From the cell containing the given text, extract its center point as [x, y] coordinate. 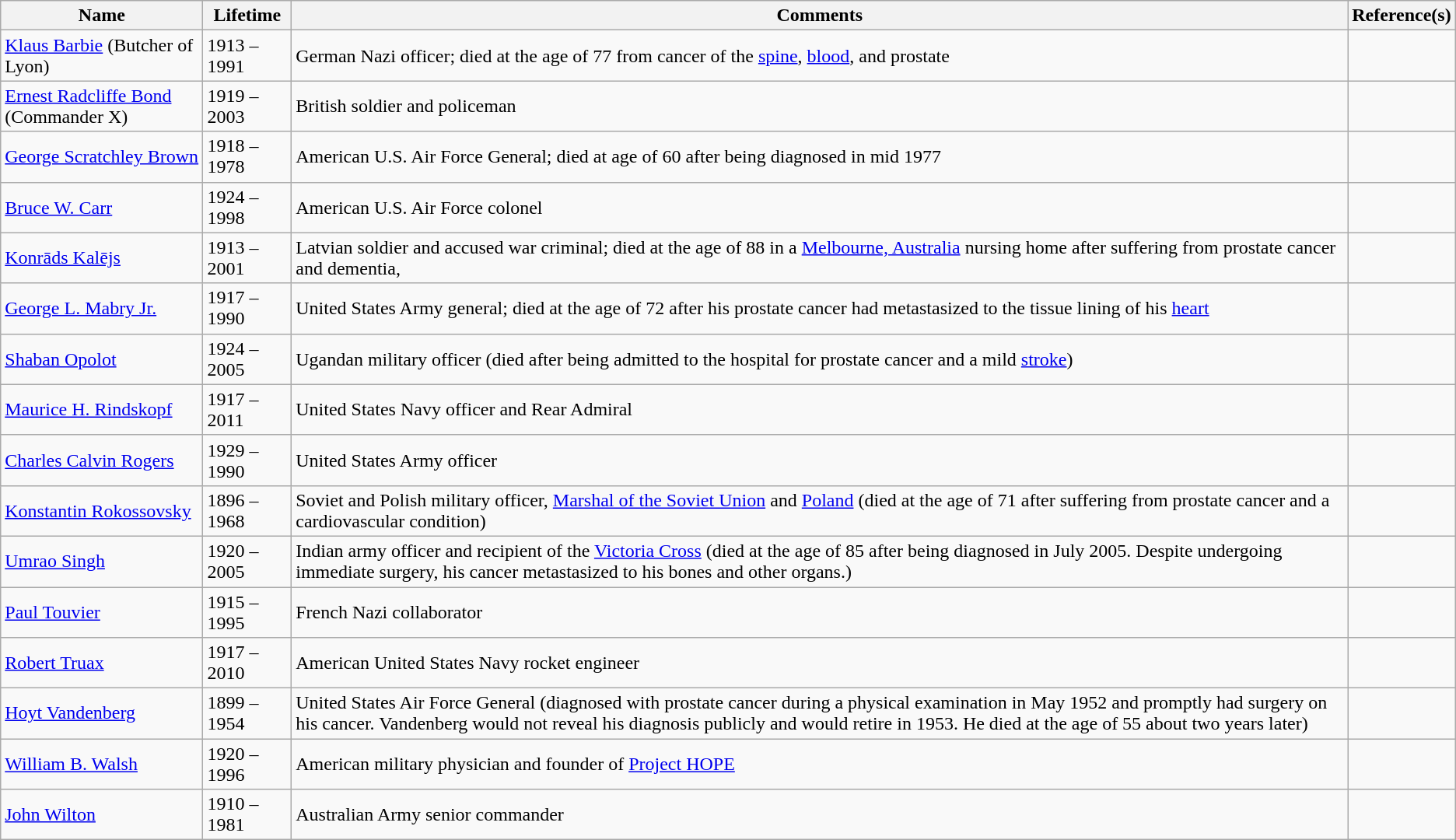
1917 – 2011 [247, 409]
1920 – 2005 [247, 562]
United States Army officer [820, 460]
United States Army general; died at the age of 72 after his prostate cancer had metastasized to the tissue lining of his heart [820, 308]
Shaban Opolot [102, 359]
American military physician and founder of Project HOPE [820, 764]
1919 – 2003 [247, 106]
Reference(s) [1402, 16]
Klaus Barbie (Butcher of Lyon) [102, 56]
John Wilton [102, 815]
Ugandan military officer (died after being admitted to the hospital for prostate cancer and a mild stroke) [820, 359]
1913 – 1991 [247, 56]
1917 – 2010 [247, 663]
Konstantin Rokossovsky [102, 510]
Hoyt Vandenberg [102, 714]
George Scratchley Brown [102, 157]
Australian Army senior commander [820, 815]
Maurice H. Rindskopf [102, 409]
Umrao Singh [102, 562]
Comments [820, 16]
Ernest Radcliffe Bond (Commander X) [102, 106]
1924 – 2005 [247, 359]
British soldier and policeman [820, 106]
Lifetime [247, 16]
George L. Mabry Jr. [102, 308]
1924 – 1998 [247, 207]
1913 – 2001 [247, 258]
1915 – 1995 [247, 611]
Charles Calvin Rogers [102, 460]
1920 – 1996 [247, 764]
1910 – 1981 [247, 815]
United States Navy officer and Rear Admiral [820, 409]
Paul Touvier [102, 611]
1917 –1990 [247, 308]
1896 – 1968 [247, 510]
American U.S. Air Force General; died at age of 60 after being diagnosed in mid 1977 [820, 157]
1899 – 1954 [247, 714]
French Nazi collaborator [820, 611]
German Nazi officer; died at the age of 77 from cancer of the spine, blood, and prostate [820, 56]
Robert Truax [102, 663]
American United States Navy rocket engineer [820, 663]
American U.S. Air Force colonel [820, 207]
1918 – 1978 [247, 157]
William B. Walsh [102, 764]
Bruce W. Carr [102, 207]
1929 – 1990 [247, 460]
Name [102, 16]
Konrāds Kalējs [102, 258]
